Scan for the cell matching the given text and deliver its (x, y) coordinate at center. 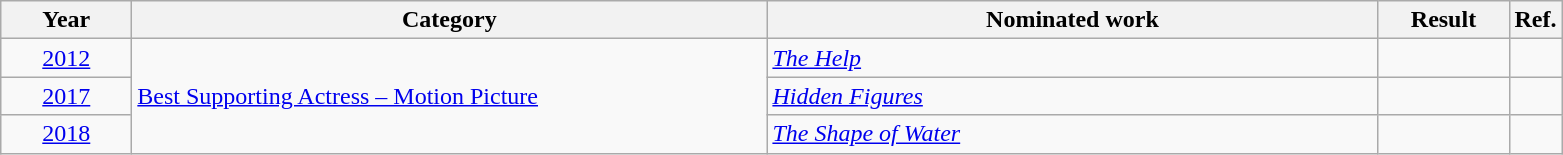
Result (1444, 20)
Category (450, 20)
Ref. (1536, 20)
Hidden Figures (1072, 96)
2017 (66, 96)
Best Supporting Actress – Motion Picture (450, 96)
The Help (1072, 58)
2018 (66, 134)
The Shape of Water (1072, 134)
Nominated work (1072, 20)
2012 (66, 58)
Year (66, 20)
